Search for the cell housing the specified text and yield its (X, Y) center coordinate. 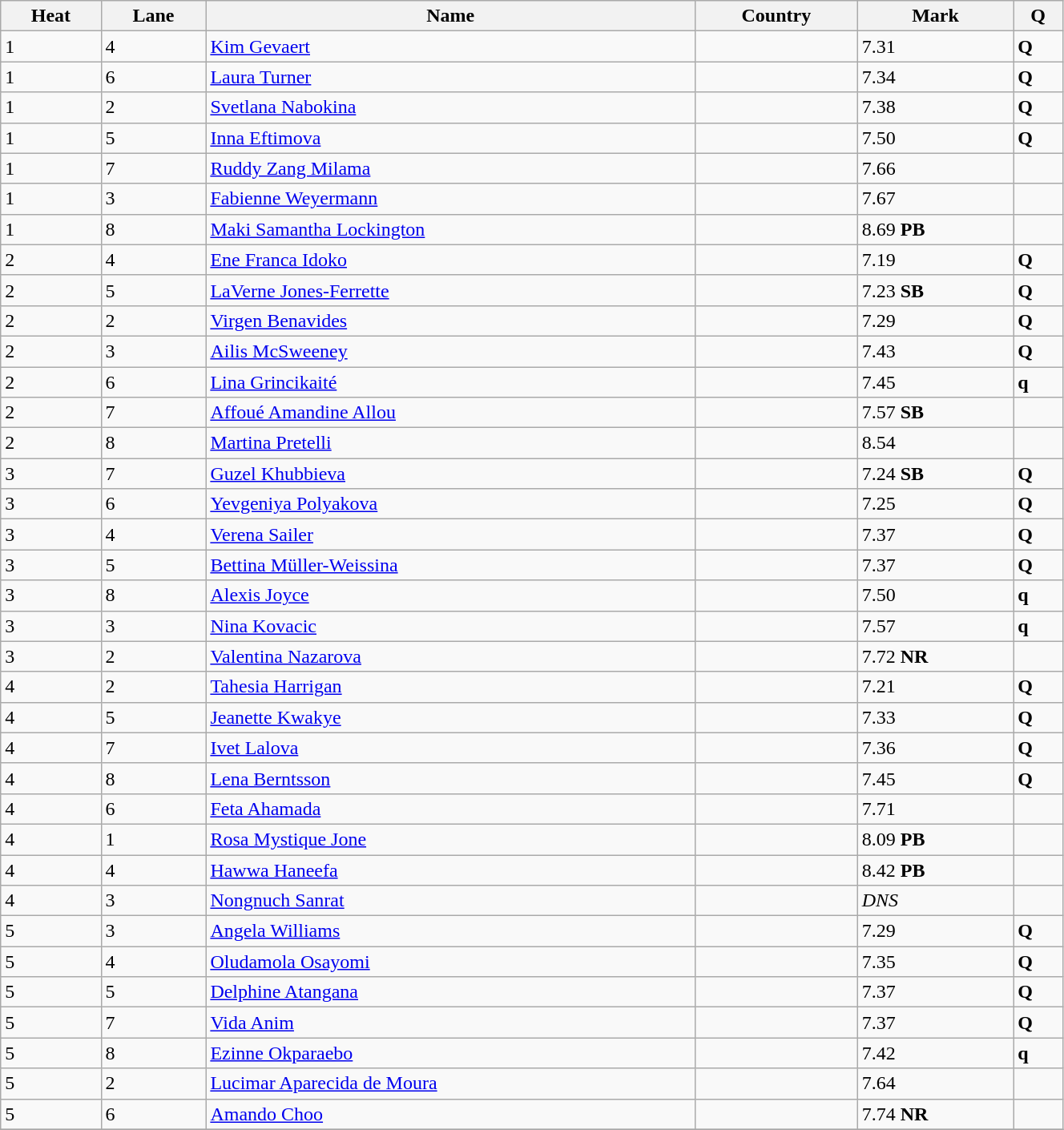
Yevgeniya Polyakova (450, 504)
Tahesia Harrigan (450, 687)
Lina Grincikaité (450, 382)
DNS (935, 901)
7.72 NR (935, 656)
LaVerne Jones-Ferrette (450, 290)
Lucimar Aparecida de Moura (450, 1084)
7.33 (935, 717)
Ene Franca Idoko (450, 260)
7.38 (935, 107)
Vida Anim (450, 1023)
Fabienne Weyermann (450, 199)
Inna Eftimova (450, 138)
Jeanette Kwakye (450, 717)
Ailis McSweeney (450, 351)
7.66 (935, 168)
8.54 (935, 443)
8.42 PB (935, 870)
7.36 (935, 748)
7.34 (935, 77)
Laura Turner (450, 77)
7.71 (935, 809)
Affoué Amandine Allou (450, 413)
Ezinne Okparaebo (450, 1053)
7.31 (935, 46)
Ivet Lalova (450, 748)
8.09 PB (935, 839)
Alexis Joyce (450, 595)
7.57 SB (935, 413)
7.43 (935, 351)
Martina Pretelli (450, 443)
7.35 (935, 962)
Amando Choo (450, 1114)
Nongnuch Sanrat (450, 901)
Guzel Khubbieva (450, 474)
Nina Kovacic (450, 626)
Lena Berntsson (450, 778)
Ruddy Zang Milama (450, 168)
7.64 (935, 1084)
7.24 SB (935, 474)
Oludamola Osayomi (450, 962)
Rosa Mystique Jone (450, 839)
Svetlana Nabokina (450, 107)
Lane (154, 16)
Angela Williams (450, 931)
7.42 (935, 1053)
7.67 (935, 199)
7.25 (935, 504)
Name (450, 16)
7.19 (935, 260)
Verena Sailer (450, 535)
Maki Samantha Lockington (450, 229)
8.69 PB (935, 229)
Virgen Benavides (450, 321)
7.57 (935, 626)
Heat (51, 16)
Valentina Nazarova (450, 656)
Country (776, 16)
Kim Gevaert (450, 46)
Hawwa Haneefa (450, 870)
7.74 NR (935, 1114)
Feta Ahamada (450, 809)
7.23 SB (935, 290)
Bettina Müller-Weissina (450, 565)
7.21 (935, 687)
Mark (935, 16)
Delphine Atangana (450, 992)
